From the cell containing the given text, extract its center point as [x, y] coordinate. 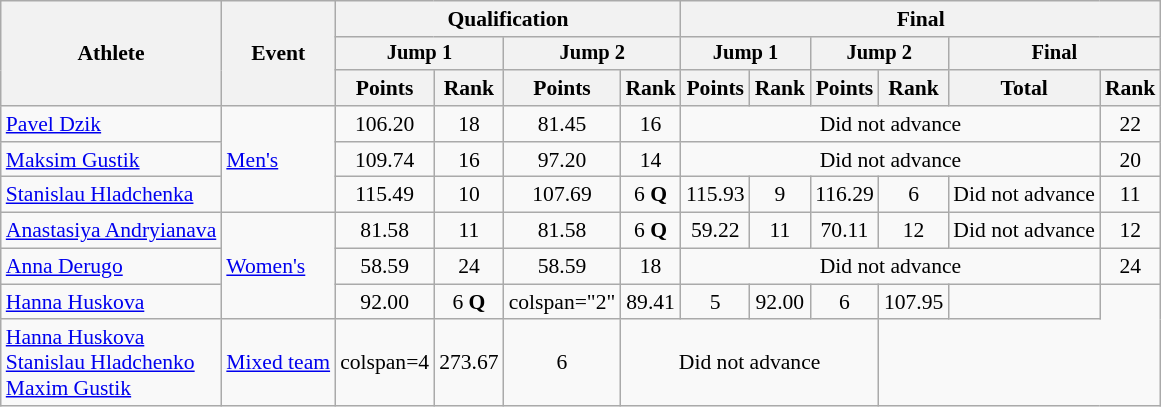
116.29 [844, 195]
115.49 [384, 195]
Total [1024, 88]
Women's [278, 266]
Anna Derugo [112, 267]
Pavel Dzik [112, 124]
107.69 [562, 195]
Event [278, 54]
Hanna HuskovaStanislau HladchenkoMaxim Gustik [112, 364]
106.20 [384, 124]
115.93 [716, 195]
59.22 [716, 231]
273.67 [468, 364]
Anastasiya Andryianava [112, 231]
colspan="2" [562, 302]
22 [1130, 124]
10 [468, 195]
colspan=4 [384, 364]
109.74 [384, 160]
Maksim Gustik [112, 160]
9 [780, 195]
Men's [278, 160]
89.41 [650, 302]
Stanislau Hladchenka [112, 195]
Qualification [508, 19]
5 [716, 302]
20 [1130, 160]
14 [650, 160]
Athlete [112, 54]
Hanna Huskova [112, 302]
107.95 [914, 302]
81.45 [562, 124]
70.11 [844, 231]
Mixed team [278, 364]
97.20 [562, 160]
